Identify which cell holds the provided text, then report its [X, Y] central coordinate. 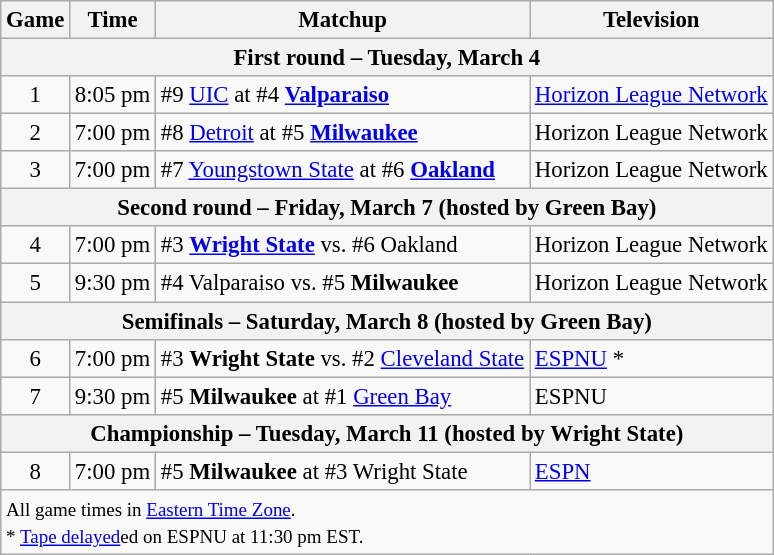
Television [652, 20]
#4 Valparaiso vs. #5 Milwaukee [342, 283]
8 [36, 471]
ESPN [652, 471]
8:05 pm [113, 95]
First round – Tuesday, March 4 [387, 58]
#7 Youngstown State at #6 Oakland [342, 170]
3 [36, 170]
Matchup [342, 20]
2 [36, 133]
Championship – Tuesday, March 11 (hosted by Wright State) [387, 433]
Time [113, 20]
Semifinals – Saturday, March 8 (hosted by Green Bay) [387, 321]
#3 Wright State vs. #2 Cleveland State [342, 358]
1 [36, 95]
ESPNU [652, 396]
4 [36, 245]
#9 UIC at #4 Valparaiso [342, 95]
6 [36, 358]
#3 Wright State vs. #6 Oakland [342, 245]
Game [36, 20]
ESPNU * [652, 358]
#5 Milwaukee at #3 Wright State [342, 471]
#8 Detroit at #5 Milwaukee [342, 133]
All game times in Eastern Time Zone.* Tape delayeded on ESPNU at 11:30 pm EST. [387, 522]
5 [36, 283]
#5 Milwaukee at #1 Green Bay [342, 396]
Second round – Friday, March 7 (hosted by Green Bay) [387, 208]
7 [36, 396]
